Capture the cell that displays the provided text and extract its [X, Y] central coordinate. 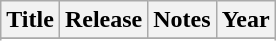
Notes [182, 20]
Release [103, 20]
Title [30, 20]
Year [246, 20]
